Return (X, Y) of the center of cell containing provided text 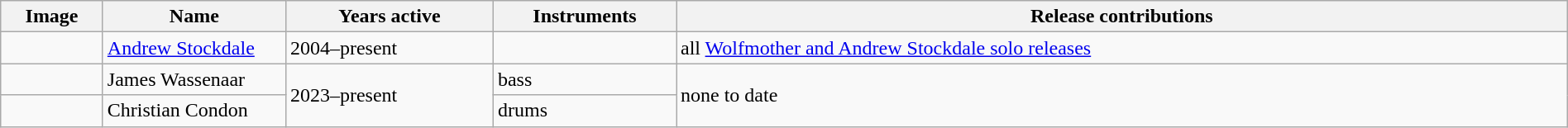
James Wassenaar (194, 79)
none to date (1122, 95)
Christian Condon (194, 111)
Years active (389, 17)
bass (584, 79)
Instruments (584, 17)
drums (584, 111)
2004–present (389, 48)
Name (194, 17)
2023–present (389, 95)
Release contributions (1122, 17)
Andrew Stockdale (194, 48)
all Wolfmother and Andrew Stockdale solo releases (1122, 48)
Image (52, 17)
